Search for the cell housing the specified text and yield its (X, Y) center coordinate. 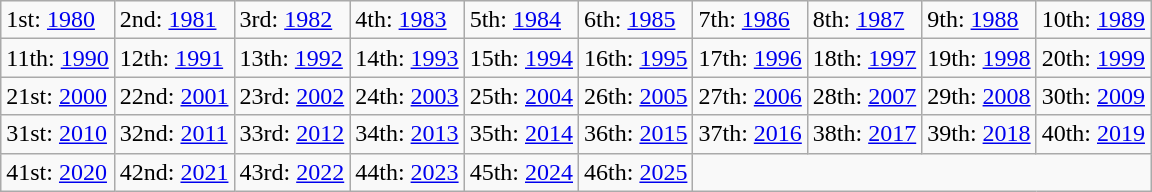
32nd: 2011 (174, 134)
25th: 2004 (521, 96)
22nd: 2001 (174, 96)
3rd: 1982 (292, 20)
27th: 2006 (750, 96)
4th: 1983 (407, 20)
36th: 2015 (636, 134)
29th: 2008 (979, 96)
18th: 1997 (864, 58)
35th: 2014 (521, 134)
21st: 2000 (58, 96)
39th: 2018 (979, 134)
9th: 1988 (979, 20)
31st: 2010 (58, 134)
14th: 1993 (407, 58)
5th: 1984 (521, 20)
28th: 2007 (864, 96)
43rd: 2022 (292, 172)
34th: 2013 (407, 134)
40th: 2019 (1093, 134)
11th: 1990 (58, 58)
17th: 1996 (750, 58)
38th: 2017 (864, 134)
1st: 1980 (58, 20)
19th: 1998 (979, 58)
15th: 1994 (521, 58)
33rd: 2012 (292, 134)
10th: 1989 (1093, 20)
37th: 2016 (750, 134)
8th: 1987 (864, 20)
41st: 2020 (58, 172)
26th: 2005 (636, 96)
20th: 1999 (1093, 58)
12th: 1991 (174, 58)
16th: 1995 (636, 58)
45th: 2024 (521, 172)
42nd: 2021 (174, 172)
23rd: 2002 (292, 96)
7th: 1986 (750, 20)
30th: 2009 (1093, 96)
46th: 2025 (636, 172)
13th: 1992 (292, 58)
6th: 1985 (636, 20)
24th: 2003 (407, 96)
2nd: 1981 (174, 20)
44th: 2023 (407, 172)
